Return [x, y] of the center of cell containing provided text 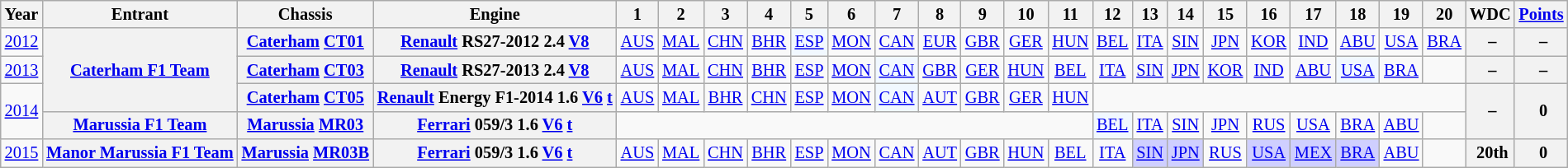
Points [1541, 14]
WDC [1490, 14]
Engine [495, 14]
Manor Marussia F1 Team [140, 153]
2014 [21, 110]
Entrant [140, 14]
20th [1490, 153]
7 [897, 14]
MEX [1313, 153]
8 [940, 14]
Caterham F1 Team [140, 69]
Chassis [306, 14]
Marussia MR03 [306, 125]
Renault RS27-2013 2.4 V8 [495, 70]
Caterham CT01 [306, 42]
11 [1070, 14]
18 [1357, 14]
2012 [21, 42]
2015 [21, 153]
1 [637, 14]
5 [809, 14]
Caterham CT05 [306, 97]
EUR [940, 42]
Marussia F1 Team [140, 125]
12 [1112, 14]
16 [1268, 14]
3 [725, 14]
Year [21, 14]
10 [1026, 14]
Renault Energy F1-2014 1.6 V6 t [495, 97]
14 [1186, 14]
19 [1402, 14]
Caterham CT03 [306, 70]
4 [770, 14]
20 [1444, 14]
9 [983, 14]
6 [850, 14]
2013 [21, 70]
13 [1149, 14]
15 [1225, 14]
2 [680, 14]
Marussia MR03B [306, 153]
Renault RS27-2012 2.4 V8 [495, 42]
17 [1313, 14]
